Determine the [x, y] coordinate at the center of the cell enclosing the given text.  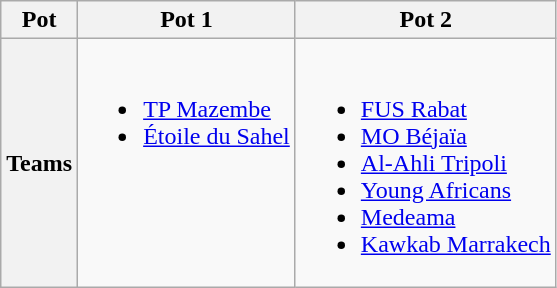
Pot 1 [187, 20]
FUS Rabat MO Béjaïa Al-Ahli Tripoli Young Africans Medeama Kawkab Marrakech [426, 163]
Pot 2 [426, 20]
Pot [40, 20]
TP Mazembe Étoile du Sahel [187, 163]
Teams [40, 163]
